Determine the (x, y) coordinate at the center of the cell enclosing the given text.  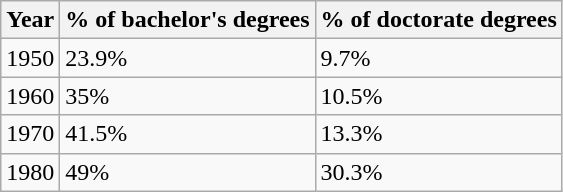
1970 (30, 134)
10.5% (438, 96)
1960 (30, 96)
35% (188, 96)
23.9% (188, 58)
49% (188, 172)
13.3% (438, 134)
30.3% (438, 172)
41.5% (188, 134)
1950 (30, 58)
1980 (30, 172)
9.7% (438, 58)
% of doctorate degrees (438, 20)
Year (30, 20)
% of bachelor's degrees (188, 20)
